Extract the (X, Y) coordinate from the center of the cell holding the provided text.  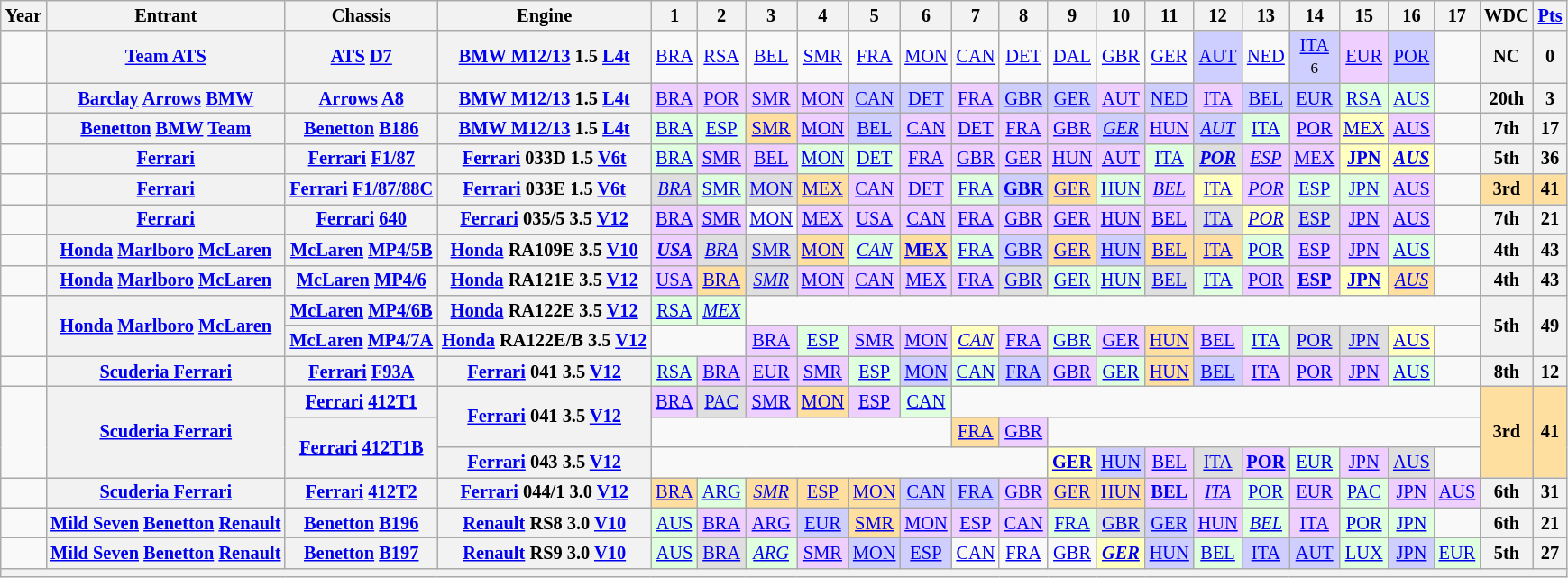
Pts (1551, 15)
8 (1023, 15)
Ferrari F1/87/88C (361, 189)
Honda RA109E 3.5 V10 (545, 250)
McLaren MP4/7A (361, 341)
Benetton BMW Team (166, 128)
Benetton B186 (361, 128)
1 (674, 15)
16 (1411, 15)
5 (875, 15)
WDC (1507, 15)
Honda RA122E/B 3.5 V12 (545, 341)
20th (1507, 98)
49 (1551, 325)
Ferrari 044/1 3.0 V12 (545, 492)
McLaren MP4/6 (361, 280)
14 (1315, 15)
Ferrari 033E 1.5 V6t (545, 189)
DAL (1072, 57)
Honda RA122E 3.5 V12 (545, 310)
NC (1507, 57)
2 (721, 15)
Ferrari 043 3.5 V12 (545, 463)
ATS D7 (361, 57)
Ferrari 412T1 (361, 401)
Renault RS9 3.0 V10 (545, 553)
Honda RA121E 3.5 V12 (545, 280)
ITA6 (1315, 57)
Year (23, 15)
8th (1507, 372)
LUX (1363, 553)
Renault RS8 3.0 V10 (545, 523)
Ferrari 412T1B (361, 447)
9 (1072, 15)
Ferrari 412T2 (361, 492)
Ferrari 033D 1.5 V6t (545, 159)
Benetton B196 (361, 523)
31 (1551, 492)
Team ATS (166, 57)
4 (822, 15)
13 (1266, 15)
Ferrari 035/5 3.5 V12 (545, 219)
6 (925, 15)
Ferrari F93A (361, 372)
McLaren MP4/6B (361, 310)
36 (1551, 159)
7 (976, 15)
Chassis (361, 15)
Entrant (166, 15)
Barclay Arrows BMW (166, 98)
Engine (545, 15)
Ferrari F1/87 (361, 159)
Arrows A8 (361, 98)
McLaren MP4/5B (361, 250)
27 (1551, 553)
Benetton B197 (361, 553)
Ferrari 640 (361, 219)
10 (1121, 15)
11 (1169, 15)
15 (1363, 15)
0 (1551, 57)
